Output the (x, y) coordinate of the center of the cell containing the given text.  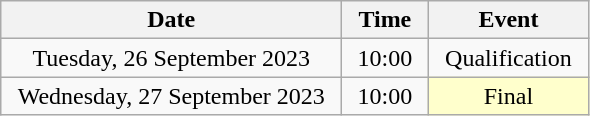
Final (508, 96)
Date (172, 20)
Qualification (508, 58)
Tuesday, 26 September 2023 (172, 58)
Time (385, 20)
Wednesday, 27 September 2023 (172, 96)
Event (508, 20)
